Detect which cell encompasses the target text, then output its (x, y) center coordinate. 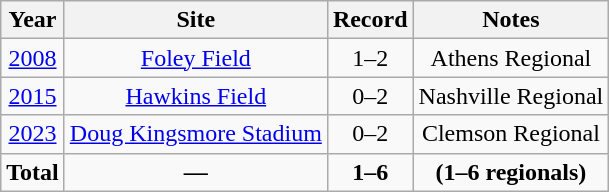
— (196, 172)
Clemson Regional (511, 134)
Notes (511, 20)
Doug Kingsmore Stadium (196, 134)
2023 (33, 134)
(1–6 regionals) (511, 172)
Athens Regional (511, 58)
2015 (33, 96)
Site (196, 20)
Hawkins Field (196, 96)
Nashville Regional (511, 96)
1–6 (370, 172)
1–2 (370, 58)
Record (370, 20)
2008 (33, 58)
Foley Field (196, 58)
Total (33, 172)
Year (33, 20)
